For the text-containing cell, return its midpoint in [x, y] coordinate format. 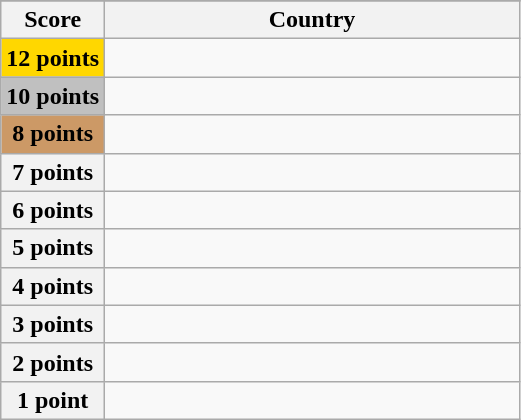
Country [312, 20]
6 points [53, 210]
12 points [53, 58]
Score [53, 20]
7 points [53, 172]
3 points [53, 324]
1 point [53, 400]
2 points [53, 362]
5 points [53, 248]
10 points [53, 96]
8 points [53, 134]
4 points [53, 286]
